Identify which cell holds the provided text, then report its (x, y) central coordinate. 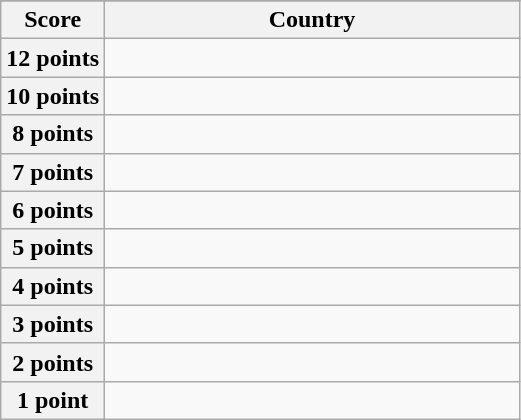
8 points (53, 134)
Country (312, 20)
2 points (53, 362)
5 points (53, 248)
10 points (53, 96)
12 points (53, 58)
1 point (53, 400)
7 points (53, 172)
4 points (53, 286)
Score (53, 20)
3 points (53, 324)
6 points (53, 210)
